Extract the (x, y) coordinate from the center of the cell holding the provided text.  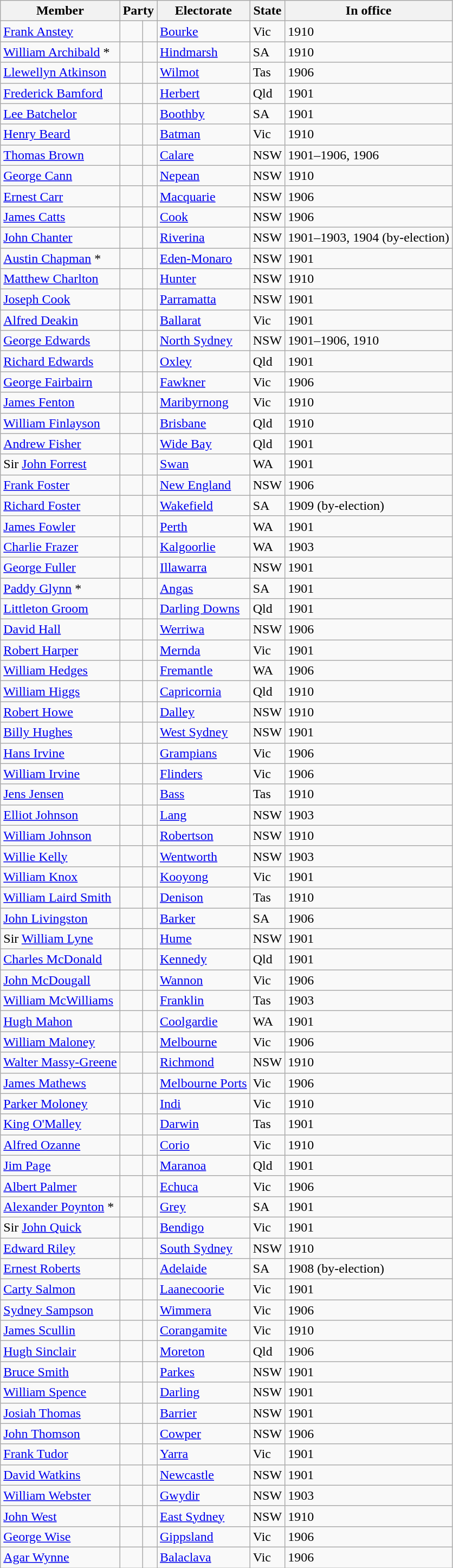
Richard Foster (60, 506)
Riverina (204, 237)
Wide Bay (204, 444)
Boothby (204, 114)
James Fowler (60, 526)
Frederick Bamford (60, 93)
Batman (204, 134)
Coolgardie (204, 1021)
Charlie Frazer (60, 547)
Indi (204, 1104)
William Archibald * (60, 52)
Swan (204, 464)
Parkes (204, 1372)
Party (138, 11)
Andrew Fisher (60, 444)
Ballarat (204, 320)
William Spence (60, 1392)
Laanecoorie (204, 1290)
Maranoa (204, 1165)
1901–1906, 1906 (368, 155)
Edward Riley (60, 1248)
Agar Wynne (60, 1557)
Robert Howe (60, 712)
Newcastle (204, 1475)
Jens Jensen (60, 794)
Melbourne Ports (204, 1083)
Lee Batchelor (60, 114)
Joseph Cook (60, 300)
1908 (by-election) (368, 1269)
Elliot Johnson (60, 815)
Bruce Smith (60, 1372)
William Knox (60, 877)
George Cann (60, 176)
Brisbane (204, 423)
Moreton (204, 1351)
King O'Malley (60, 1124)
Darwin (204, 1124)
Willie Kelly (60, 856)
Adelaide (204, 1269)
Hugh Mahon (60, 1021)
John Chanter (60, 237)
Wilmot (204, 73)
New England (204, 485)
Electorate (204, 11)
Ernest Roberts (60, 1269)
Oxley (204, 361)
Kalgoorlie (204, 547)
Gippsland (204, 1537)
Alfred Deakin (60, 320)
State (267, 11)
Kooyong (204, 877)
1901–1906, 1910 (368, 341)
Barker (204, 918)
North Sydney (204, 341)
Angas (204, 588)
Darling (204, 1392)
Mernda (204, 650)
Frank Foster (60, 485)
1909 (by-election) (368, 506)
Cowper (204, 1434)
Hume (204, 939)
West Sydney (204, 733)
Melbourne (204, 1042)
Carty Salmon (60, 1290)
Alexander Poynton * (60, 1207)
Frank Anstey (60, 31)
Gwydir (204, 1495)
Wentworth (204, 856)
George Fairbairn (60, 382)
Hunter (204, 279)
Wimmera (204, 1310)
Corio (204, 1145)
Illawarra (204, 567)
Parramatta (204, 300)
Perth (204, 526)
Alfred Ozanne (60, 1145)
George Edwards (60, 341)
Dalley (204, 712)
Denison (204, 897)
Grey (204, 1207)
Franklin (204, 1001)
Kennedy (204, 960)
South Sydney (204, 1248)
Matthew Charlton (60, 279)
Sir John Forrest (60, 464)
James Scullin (60, 1331)
Littleton Groom (60, 609)
George Fuller (60, 567)
Sydney Sampson (60, 1310)
Grampians (204, 753)
William Maloney (60, 1042)
Balaclava (204, 1557)
William McWilliams (60, 1001)
William Irvine (60, 774)
Walter Massy-Greene (60, 1062)
William Johnson (60, 835)
Sir William Lyne (60, 939)
Nepean (204, 176)
Josiah Thomas (60, 1413)
Robertson (204, 835)
Corangamite (204, 1331)
David Watkins (60, 1475)
East Sydney (204, 1516)
Darling Downs (204, 609)
John West (60, 1516)
Billy Hughes (60, 733)
Jim Page (60, 1165)
Werriwa (204, 630)
James Catts (60, 217)
Yarra (204, 1454)
1901–1903, 1904 (by-election) (368, 237)
John McDougall (60, 980)
Richard Edwards (60, 361)
Calare (204, 155)
William Webster (60, 1495)
Wakefield (204, 506)
John Thomson (60, 1434)
William Hedges (60, 671)
Macquarie (204, 196)
William Finlayson (60, 423)
Capricornia (204, 691)
Paddy Glynn * (60, 588)
Frank Tudor (60, 1454)
Robert Harper (60, 650)
James Mathews (60, 1083)
Albert Palmer (60, 1186)
Lang (204, 815)
Llewellyn Atkinson (60, 73)
In office (368, 11)
Bourke (204, 31)
Richmond (204, 1062)
Hans Irvine (60, 753)
Henry Beard (60, 134)
Charles McDonald (60, 960)
William Laird Smith (60, 897)
Fremantle (204, 671)
James Fenton (60, 403)
Maribyrnong (204, 403)
George Wise (60, 1537)
Member (60, 11)
Thomas Brown (60, 155)
Eden-Monaro (204, 258)
David Hall (60, 630)
William Higgs (60, 691)
Ernest Carr (60, 196)
Hugh Sinclair (60, 1351)
Barrier (204, 1413)
Bendigo (204, 1227)
Sir John Quick (60, 1227)
Herbert (204, 93)
Parker Moloney (60, 1104)
Echuca (204, 1186)
Flinders (204, 774)
Bass (204, 794)
Wannon (204, 980)
Cook (204, 217)
Fawkner (204, 382)
Austin Chapman * (60, 258)
Hindmarsh (204, 52)
John Livingston (60, 918)
